Scan for the cell matching the given text and deliver its [X, Y] coordinate at center. 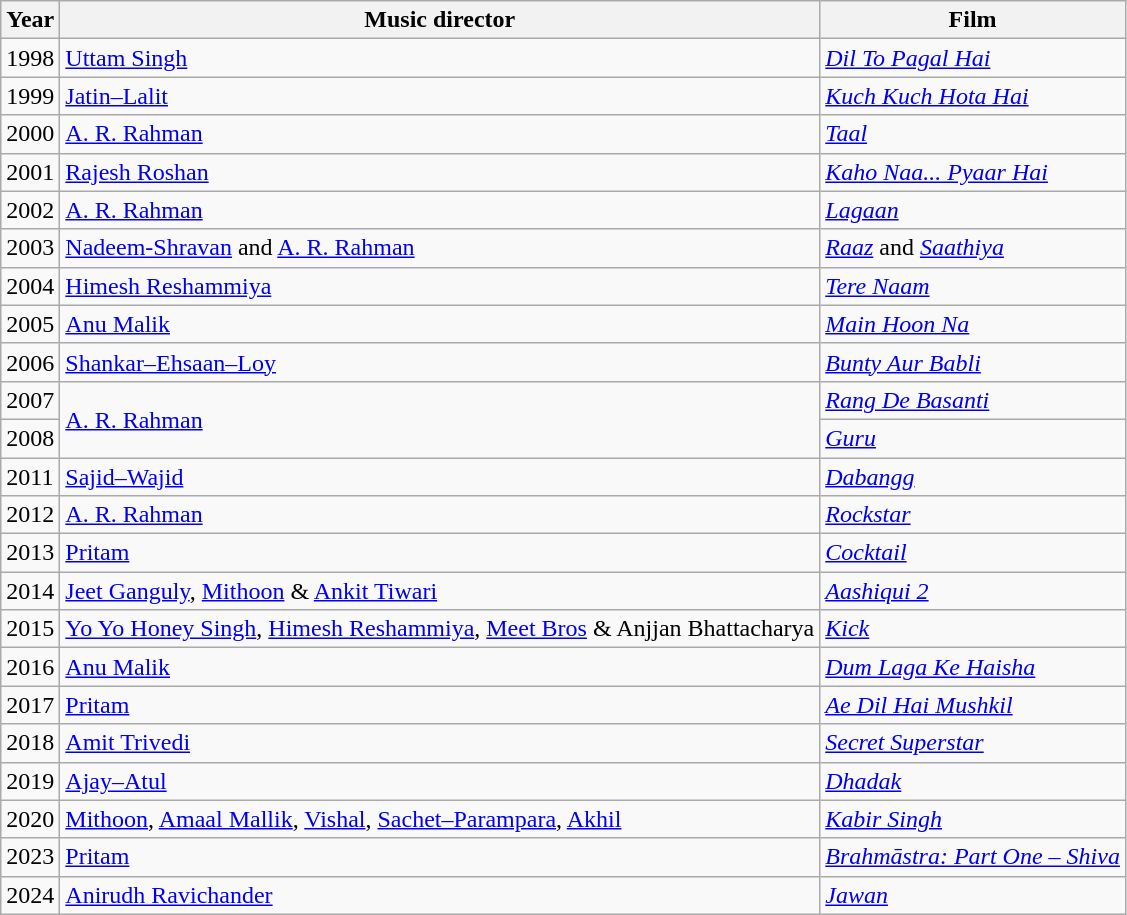
2011 [30, 477]
Lagaan [973, 210]
2024 [30, 895]
2014 [30, 591]
Kick [973, 629]
Jeet Ganguly, Mithoon & Ankit Tiwari [440, 591]
2017 [30, 705]
Amit Trivedi [440, 743]
Yo Yo Honey Singh, Himesh Reshammiya, Meet Bros & Anjjan Bhattacharya [440, 629]
2001 [30, 172]
2008 [30, 438]
Ae Dil Hai Mushkil [973, 705]
Jawan [973, 895]
2015 [30, 629]
2002 [30, 210]
Tere Naam [973, 286]
Taal [973, 134]
Secret Superstar [973, 743]
Film [973, 20]
Brahmāstra: Part One – Shiva [973, 857]
1998 [30, 58]
Dabangg [973, 477]
Dil To Pagal Hai [973, 58]
Nadeem-Shravan and A. R. Rahman [440, 248]
Aashiqui 2 [973, 591]
Jatin–Lalit [440, 96]
Cocktail [973, 553]
2004 [30, 286]
2019 [30, 781]
Anirudh Ravichander [440, 895]
Kuch Kuch Hota Hai [973, 96]
2012 [30, 515]
2013 [30, 553]
Sajid–Wajid [440, 477]
Bunty Aur Babli [973, 362]
Dhadak [973, 781]
1999 [30, 96]
2006 [30, 362]
2000 [30, 134]
Mithoon, Amaal Mallik, Vishal, Sachet–Parampara, Akhil [440, 819]
2018 [30, 743]
Rajesh Roshan [440, 172]
Main Hoon Na [973, 324]
Raaz and Saathiya [973, 248]
Rockstar [973, 515]
Ajay–Atul [440, 781]
Uttam Singh [440, 58]
2005 [30, 324]
Shankar–Ehsaan–Loy [440, 362]
Kaho Naa... Pyaar Hai [973, 172]
2016 [30, 667]
2003 [30, 248]
2023 [30, 857]
2007 [30, 400]
Music director [440, 20]
2020 [30, 819]
Rang De Basanti [973, 400]
Kabir Singh [973, 819]
Year [30, 20]
Dum Laga Ke Haisha [973, 667]
Guru [973, 438]
Himesh Reshammiya [440, 286]
